Detect which cell encompasses the target text, then output its (x, y) center coordinate. 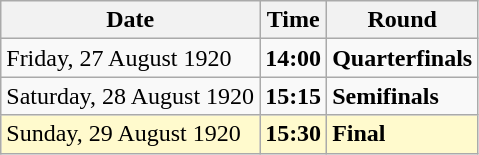
Date (130, 20)
14:00 (294, 58)
Sunday, 29 August 1920 (130, 134)
Final (402, 134)
Friday, 27 August 1920 (130, 58)
15:30 (294, 134)
Time (294, 20)
15:15 (294, 96)
Semifinals (402, 96)
Quarterfinals (402, 58)
Round (402, 20)
Saturday, 28 August 1920 (130, 96)
